Locate the cell with the specified text and output its (x, y) center coordinate. 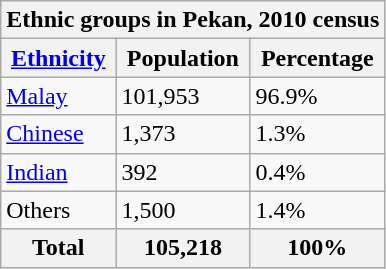
Ethnicity (58, 58)
Others (58, 210)
Percentage (318, 58)
0.4% (318, 172)
Ethnic groups in Pekan, 2010 census (193, 20)
96.9% (318, 96)
105,218 (183, 248)
Indian (58, 172)
100% (318, 248)
Population (183, 58)
1,500 (183, 210)
392 (183, 172)
Malay (58, 96)
101,953 (183, 96)
1.3% (318, 134)
Total (58, 248)
1,373 (183, 134)
1.4% (318, 210)
Chinese (58, 134)
